Return [X, Y] of the center of cell containing provided text 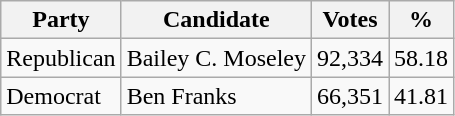
58.18 [422, 58]
41.81 [422, 96]
Bailey C. Moseley [216, 58]
% [422, 20]
Democrat [61, 96]
Votes [350, 20]
Ben Franks [216, 96]
Party [61, 20]
92,334 [350, 58]
66,351 [350, 96]
Candidate [216, 20]
Republican [61, 58]
